Return [x, y] of the center of cell containing provided text 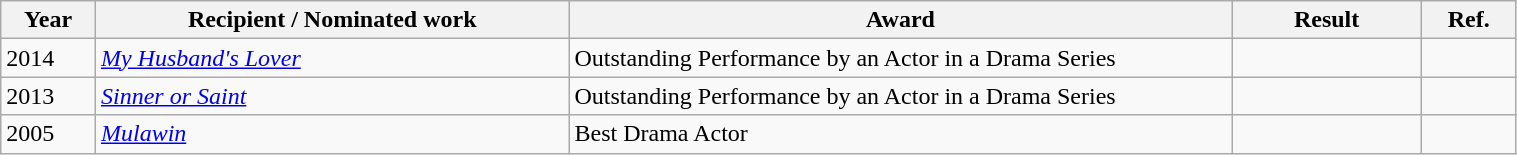
Year [48, 20]
2014 [48, 58]
Ref. [1468, 20]
My Husband's Lover [332, 58]
Sinner or Saint [332, 96]
Mulawin [332, 134]
Award [900, 20]
2013 [48, 96]
2005 [48, 134]
Best Drama Actor [900, 134]
Recipient / Nominated work [332, 20]
Result [1326, 20]
